Search for the cell housing the specified text and yield its [x, y] center coordinate. 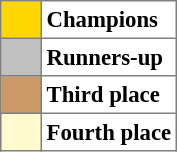
Runners-up [108, 57]
Champions [108, 20]
Third place [108, 95]
Fourth place [108, 132]
